Pinpoint the cell where the given text exists, returning its [X, Y] midpoint coordinate. 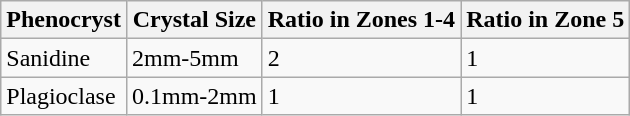
Sanidine [64, 58]
0.1mm-2mm [194, 96]
Ratio in Zone 5 [546, 20]
Plagioclase [64, 96]
Ratio in Zones 1-4 [361, 20]
Phenocryst [64, 20]
2 [361, 58]
Crystal Size [194, 20]
2mm-5mm [194, 58]
